Return the [x, y] coordinate for the center point of the cell that contains the specified text.  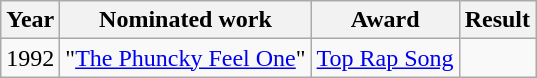
1992 [30, 58]
Result [497, 20]
Year [30, 20]
Nominated work [186, 20]
Top Rap Song [385, 58]
"The Phuncky Feel One" [186, 58]
Award [385, 20]
